Detect which cell encompasses the target text, then output its [X, Y] center coordinate. 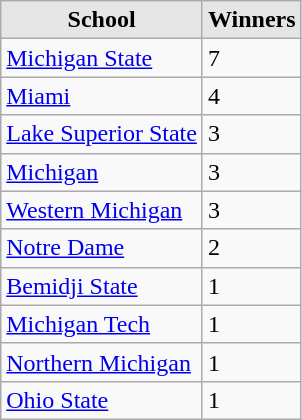
Miami [102, 96]
Bemidji State [102, 286]
7 [252, 58]
2 [252, 248]
Winners [252, 20]
Michigan [102, 172]
4 [252, 96]
School [102, 20]
Northern Michigan [102, 362]
Notre Dame [102, 248]
Ohio State [102, 400]
Lake Superior State [102, 134]
Michigan Tech [102, 324]
Western Michigan [102, 210]
Michigan State [102, 58]
